Output the (x, y) coordinate of the center of the cell containing the given text.  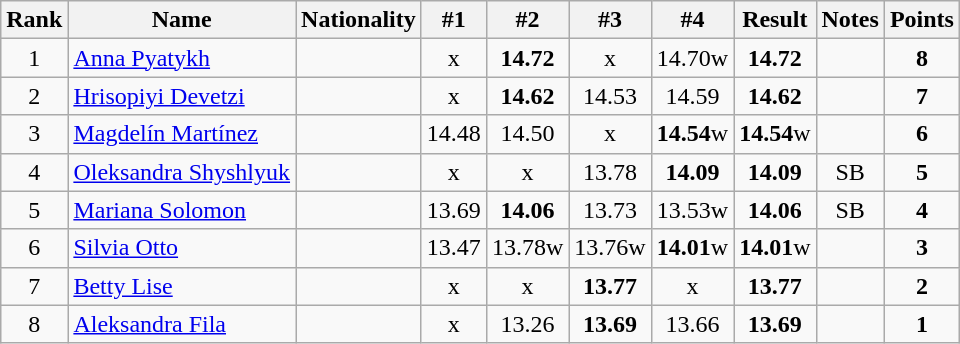
#4 (692, 20)
13.26 (527, 324)
Hrisopiyi Devetzi (182, 96)
Anna Pyatykh (182, 58)
Aleksandra Fila (182, 324)
13.53w (692, 210)
Magdelín Martínez (182, 134)
Nationality (359, 20)
13.78 (610, 172)
#1 (454, 20)
#2 (527, 20)
14.50 (527, 134)
#3 (610, 20)
Mariana Solomon (182, 210)
13.47 (454, 248)
13.76w (610, 248)
Betty Lise (182, 286)
14.48 (454, 134)
13.66 (692, 324)
13.78w (527, 248)
14.53 (610, 96)
Result (775, 20)
Points (922, 20)
Rank (34, 20)
14.70w (692, 58)
Name (182, 20)
Silvia Otto (182, 248)
Notes (850, 20)
14.59 (692, 96)
Oleksandra Shyshlyuk (182, 172)
13.73 (610, 210)
